Provide the [x, y] coordinate of the cell's center where the given text is located.  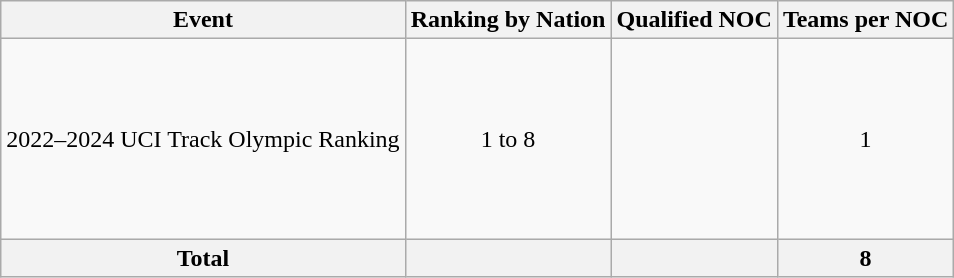
Teams per NOC [865, 20]
Qualified NOC [694, 20]
Total [203, 258]
1 [865, 139]
Ranking by Nation [508, 20]
Event [203, 20]
1 to 8 [508, 139]
2022–2024 UCI Track Olympic Ranking [203, 139]
8 [865, 258]
